Return the [X, Y] coordinate for the center point of the cell that contains the specified text.  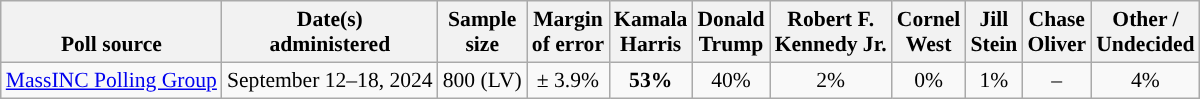
4% [1145, 80]
Date(s)administered [330, 32]
2% [831, 80]
MassINC Polling Group [112, 80]
1% [994, 80]
0% [929, 80]
– [1056, 80]
Samplesize [482, 32]
KamalaHarris [650, 32]
September 12–18, 2024 [330, 80]
CornelWest [929, 32]
800 (LV) [482, 80]
± 3.9% [568, 80]
Other /Undecided [1145, 32]
Marginof error [568, 32]
53% [650, 80]
JillStein [994, 32]
Poll source [112, 32]
DonaldTrump [730, 32]
40% [730, 80]
ChaseOliver [1056, 32]
Robert F.Kennedy Jr. [831, 32]
